Identify which cell holds the provided text, then report its (X, Y) central coordinate. 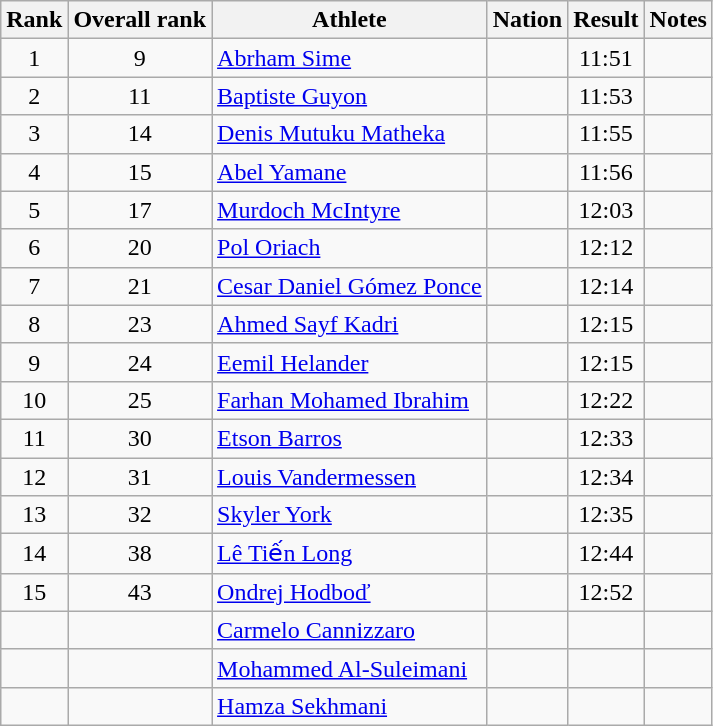
Result (606, 20)
30 (140, 438)
11:56 (606, 172)
Pol Oriach (350, 248)
Carmelo Cannizzaro (350, 630)
32 (140, 515)
1 (34, 58)
12:52 (606, 592)
38 (140, 554)
Skyler York (350, 515)
12:34 (606, 477)
Lê Tiến Long (350, 554)
5 (34, 210)
17 (140, 210)
Notes (678, 20)
Eemil Helander (350, 362)
11:51 (606, 58)
Cesar Daniel Gómez Ponce (350, 286)
25 (140, 400)
12:14 (606, 286)
Ondrej Hodboď (350, 592)
10 (34, 400)
Farhan Mohamed Ibrahim (350, 400)
Ahmed Sayf Kadri (350, 324)
Hamza Sekhmani (350, 706)
12 (34, 477)
Etson Barros (350, 438)
2 (34, 96)
Louis Vandermessen (350, 477)
12:35 (606, 515)
11:55 (606, 134)
Abel Yamane (350, 172)
Nation (527, 20)
13 (34, 515)
Athlete (350, 20)
12:33 (606, 438)
12:03 (606, 210)
12:22 (606, 400)
12:44 (606, 554)
4 (34, 172)
6 (34, 248)
Murdoch McIntyre (350, 210)
7 (34, 286)
Mohammed Al-Suleimani (350, 668)
31 (140, 477)
Overall rank (140, 20)
Baptiste Guyon (350, 96)
8 (34, 324)
43 (140, 592)
Denis Mutuku Matheka (350, 134)
20 (140, 248)
23 (140, 324)
12:12 (606, 248)
11:53 (606, 96)
21 (140, 286)
24 (140, 362)
3 (34, 134)
Rank (34, 20)
Abrham Sime (350, 58)
